Locate the cell with the specified text and output its (x, y) center coordinate. 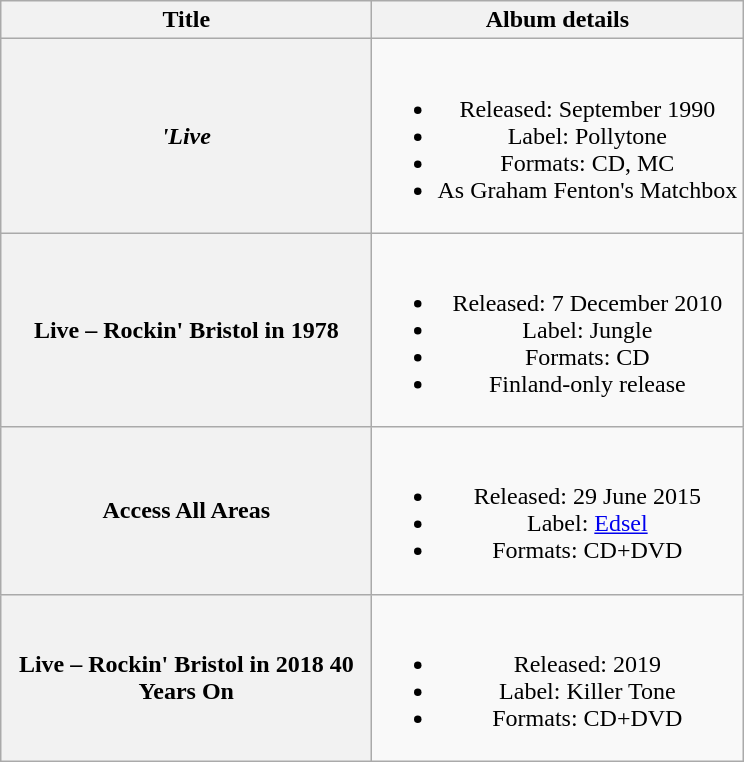
Access All Areas (186, 510)
Released: 2019Label: Killer ToneFormats: CD+DVD (558, 678)
Title (186, 20)
Released: September 1990Label: PollytoneFormats: CD, MCAs Graham Fenton's Matchbox (558, 136)
Album details (558, 20)
Released: 29 June 2015Label: EdselFormats: CD+DVD (558, 510)
Live – Rockin' Bristol in 1978 (186, 330)
'Live (186, 136)
Live – Rockin' Bristol in 2018 40 Years On (186, 678)
Released: 7 December 2010Label: JungleFormats: CDFinland-only release (558, 330)
